Extract the [x, y] coordinate from the center of the cell holding the provided text.  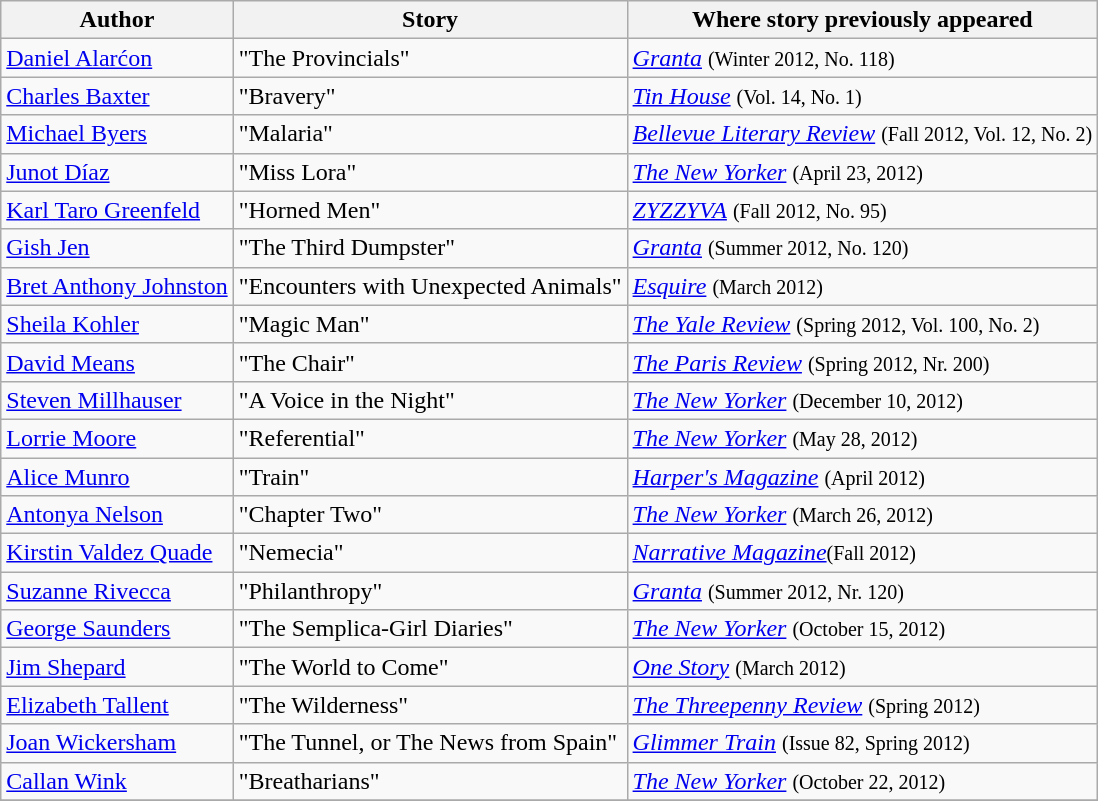
"Referential" [430, 438]
Granta (Winter 2012, No. 118) [862, 58]
The Paris Review (Spring 2012, Nr. 200) [862, 362]
George Saunders [117, 629]
Bret Anthony Johnston [117, 286]
"Magic Man" [430, 324]
Harper's Magazine (April 2012) [862, 477]
Granta (Summer 2012, Nr. 120) [862, 591]
Narrative Magazine(Fall 2012) [862, 553]
One Story (March 2012) [862, 667]
"Philanthropy" [430, 591]
Tin House (Vol. 14, No. 1) [862, 96]
"A Voice in the Night" [430, 400]
"Chapter Two" [430, 515]
"The Tunnel, or The News from Spain" [430, 743]
"Encounters with Unexpected Animals" [430, 286]
Jim Shepard [117, 667]
"Miss Lora" [430, 172]
Michael Byers [117, 134]
Suzanne Rivecca [117, 591]
Story [430, 20]
Esquire (March 2012) [862, 286]
"Train" [430, 477]
"The Wilderness" [430, 705]
Karl Taro Greenfeld [117, 210]
The New Yorker (April 23, 2012) [862, 172]
Junot Díaz [117, 172]
The New Yorker (December 10, 2012) [862, 400]
The New Yorker (October 15, 2012) [862, 629]
Gish Jen [117, 248]
The New Yorker (October 22, 2012) [862, 781]
"The Semplica-Girl Diaries" [430, 629]
Callan Wink [117, 781]
"The Provincials" [430, 58]
The New Yorker (May 28, 2012) [862, 438]
Steven Millhauser [117, 400]
"Bravery" [430, 96]
Bellevue Literary Review (Fall 2012, Vol. 12, No. 2) [862, 134]
Lorrie Moore [117, 438]
Sheila Kohler [117, 324]
Granta (Summer 2012, No. 120) [862, 248]
Author [117, 20]
Kirstin Valdez Quade [117, 553]
The New Yorker (March 26, 2012) [862, 515]
Where story previously appeared [862, 20]
The Threepenny Review (Spring 2012) [862, 705]
ZYZZYVA (Fall 2012, No. 95) [862, 210]
"The Third Dumpster" [430, 248]
The Yale Review (Spring 2012, Vol. 100, No. 2) [862, 324]
Charles Baxter [117, 96]
"Breatharians" [430, 781]
Daniel Alarćon [117, 58]
David Means [117, 362]
Alice Munro [117, 477]
"Horned Men" [430, 210]
Antonya Nelson [117, 515]
"Malaria" [430, 134]
Elizabeth Tallent [117, 705]
"The World to Come" [430, 667]
"The Chair" [430, 362]
"Nemecia" [430, 553]
Glimmer Train (Issue 82, Spring 2012) [862, 743]
Joan Wickersham [117, 743]
